Extract the (x, y) coordinate from the center of the cell holding the provided text.  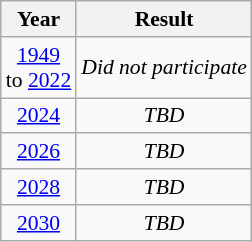
2026 (38, 152)
Did not participate (164, 68)
Result (164, 19)
1949to 2022 (38, 68)
Year (38, 19)
2030 (38, 223)
2024 (38, 116)
2028 (38, 187)
